Return the [x, y] coordinate for the center point of the cell that contains the specified text.  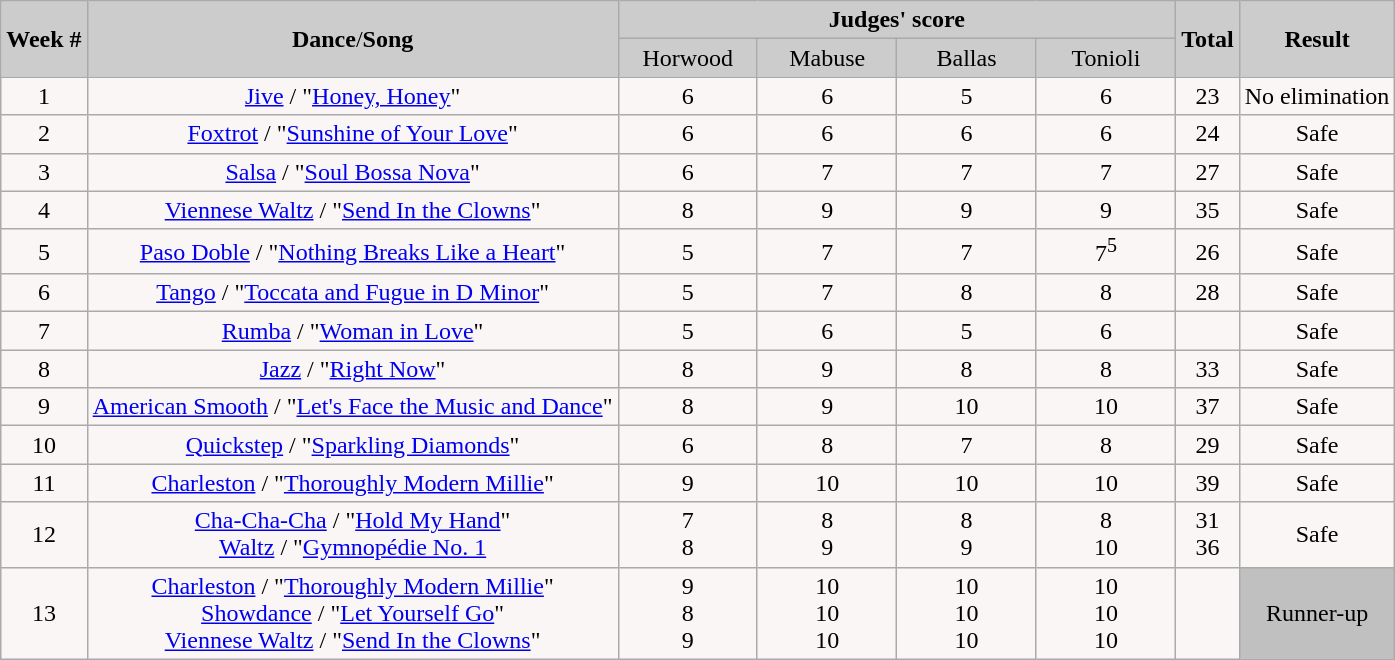
Jive / "Honey, Honey" [352, 96]
Viennese Waltz / "Send In the Clowns" [352, 210]
27 [1208, 172]
Salsa / "Soul Bossa Nova" [352, 172]
3 [44, 172]
Ballas [966, 58]
Tonioli [1106, 58]
Total [1208, 39]
Tango / "Toccata and Fugue in D Minor" [352, 293]
11 [44, 483]
33 [1208, 369]
23 [1208, 96]
12 [44, 534]
35 [1208, 210]
13 [44, 613]
Rumba / "Woman in Love" [352, 331]
4 [44, 210]
Paso Doble / "Nothing Breaks Like a Heart" [352, 252]
Result [1317, 39]
Mabuse [826, 58]
3136 [1208, 534]
Foxtrot / "Sunshine of Your Love" [352, 134]
No elimination [1317, 96]
39 [1208, 483]
810 [1106, 534]
Judges' score [897, 20]
28 [1208, 293]
24 [1208, 134]
Week # [44, 39]
Horwood [688, 58]
Charleston / "Thoroughly Modern Millie"Showdance / "Let Yourself Go"Viennese Waltz / "Send In the Clowns" [352, 613]
1 [44, 96]
Quickstep / "Sparkling Diamonds" [352, 445]
26 [1208, 252]
989 [688, 613]
75 [1106, 252]
78 [688, 534]
37 [1208, 407]
Jazz / "Right Now" [352, 369]
Runner-up [1317, 613]
American Smooth / "Let's Face the Music and Dance" [352, 407]
Cha-Cha-Cha / "Hold My Hand"Waltz / "Gymnopédie No. 1 [352, 534]
2 [44, 134]
Charleston / "Thoroughly Modern Millie" [352, 483]
Dance/Song [352, 39]
29 [1208, 445]
